Output the [x, y] coordinate of the center of the cell containing the given text.  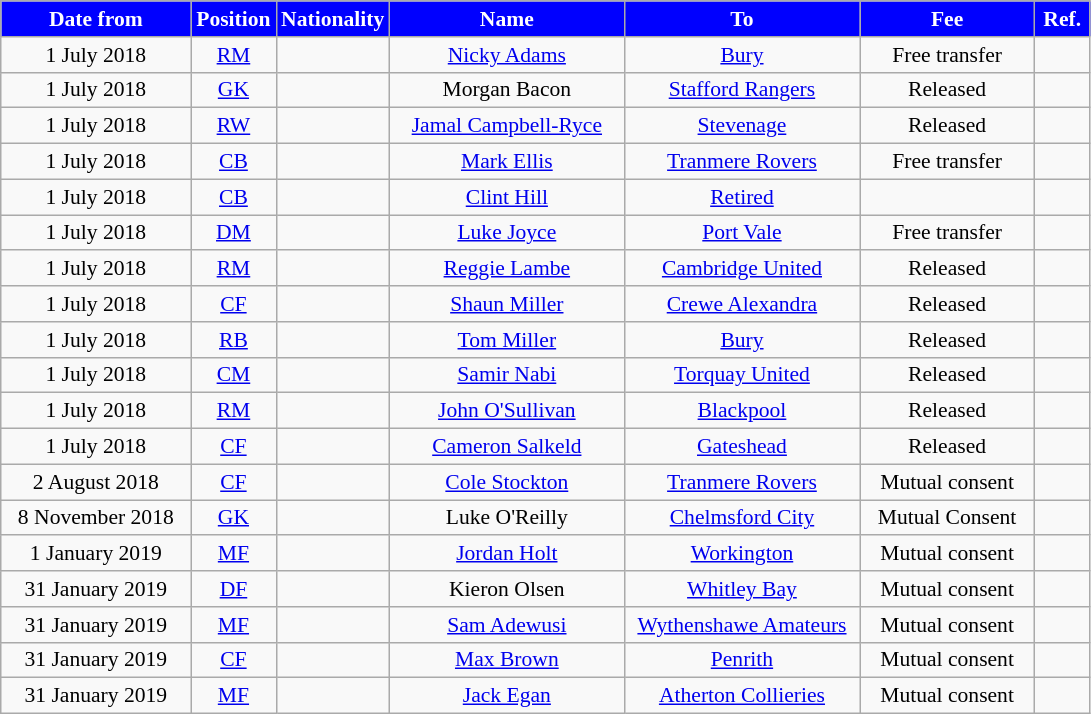
Fee [948, 19]
Nationality [332, 19]
Jordan Holt [506, 554]
To [742, 19]
Retired [742, 197]
Shaun Miller [506, 304]
Name [506, 19]
Reggie Lambe [506, 269]
Cambridge United [742, 269]
Sam Adewusi [506, 625]
Jamal Campbell-Ryce [506, 126]
Workington [742, 554]
DM [234, 233]
Max Brown [506, 660]
Penrith [742, 660]
Nicky Adams [506, 55]
Luke O'Reilly [506, 518]
Chelmsford City [742, 518]
Ref. [1062, 19]
Crewe Alexandra [742, 304]
Jack Egan [506, 696]
Stevenage [742, 126]
Clint Hill [506, 197]
Luke Joyce [506, 233]
Position [234, 19]
RB [234, 340]
Cole Stockton [506, 482]
Mutual Consent [948, 518]
Kieron Olsen [506, 589]
CM [234, 375]
Stafford Rangers [742, 90]
2 August 2018 [96, 482]
1 January 2019 [96, 554]
DF [234, 589]
Blackpool [742, 411]
Morgan Bacon [506, 90]
Samir Nabi [506, 375]
Mark Ellis [506, 162]
Wythenshawe Amateurs [742, 625]
John O'Sullivan [506, 411]
Date from [96, 19]
Whitley Bay [742, 589]
Atherton Collieries [742, 696]
Gateshead [742, 447]
8 November 2018 [96, 518]
Tom Miller [506, 340]
Port Vale [742, 233]
RW [234, 126]
Torquay United [742, 375]
Cameron Salkeld [506, 447]
